Determine the (x, y) coordinate at the center of the cell enclosing the given text.  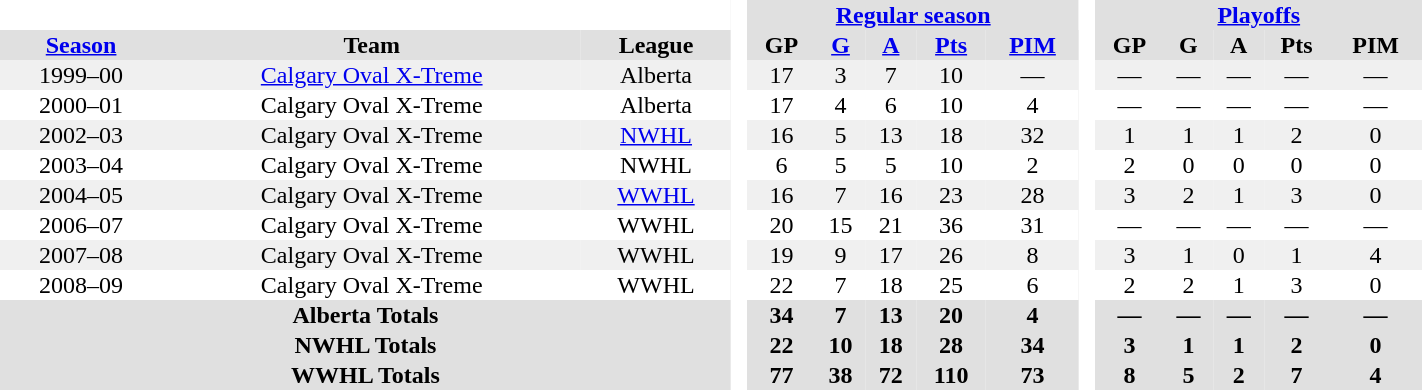
25 (951, 285)
2003–04 (81, 165)
Alberta Totals (366, 315)
73 (1032, 375)
2000–01 (81, 105)
2006–07 (81, 225)
9 (840, 255)
21 (891, 225)
2008–09 (81, 285)
19 (782, 255)
110 (951, 375)
2002–03 (81, 135)
32 (1032, 135)
NWHL Totals (366, 345)
31 (1032, 225)
2007–08 (81, 255)
Regular season (914, 15)
23 (951, 195)
72 (891, 375)
1999–00 (81, 75)
Playoffs (1259, 15)
36 (951, 225)
15 (840, 225)
WWHL Totals (366, 375)
38 (840, 375)
Team (372, 45)
26 (951, 255)
77 (782, 375)
2004–05 (81, 195)
League (656, 45)
Season (81, 45)
